From the cell containing the given text, extract its center point as (X, Y) coordinate. 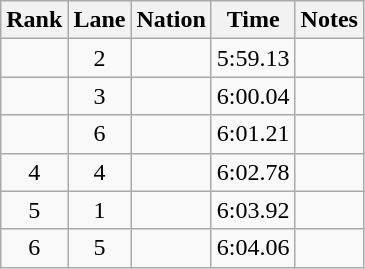
Time (253, 20)
2 (100, 58)
Notes (329, 20)
6:04.06 (253, 248)
Rank (34, 20)
6:01.21 (253, 134)
6:03.92 (253, 210)
5:59.13 (253, 58)
6:00.04 (253, 96)
6:02.78 (253, 172)
Lane (100, 20)
3 (100, 96)
1 (100, 210)
Nation (171, 20)
